Provide the (x, y) coordinate of the cell's center where the given text is located.  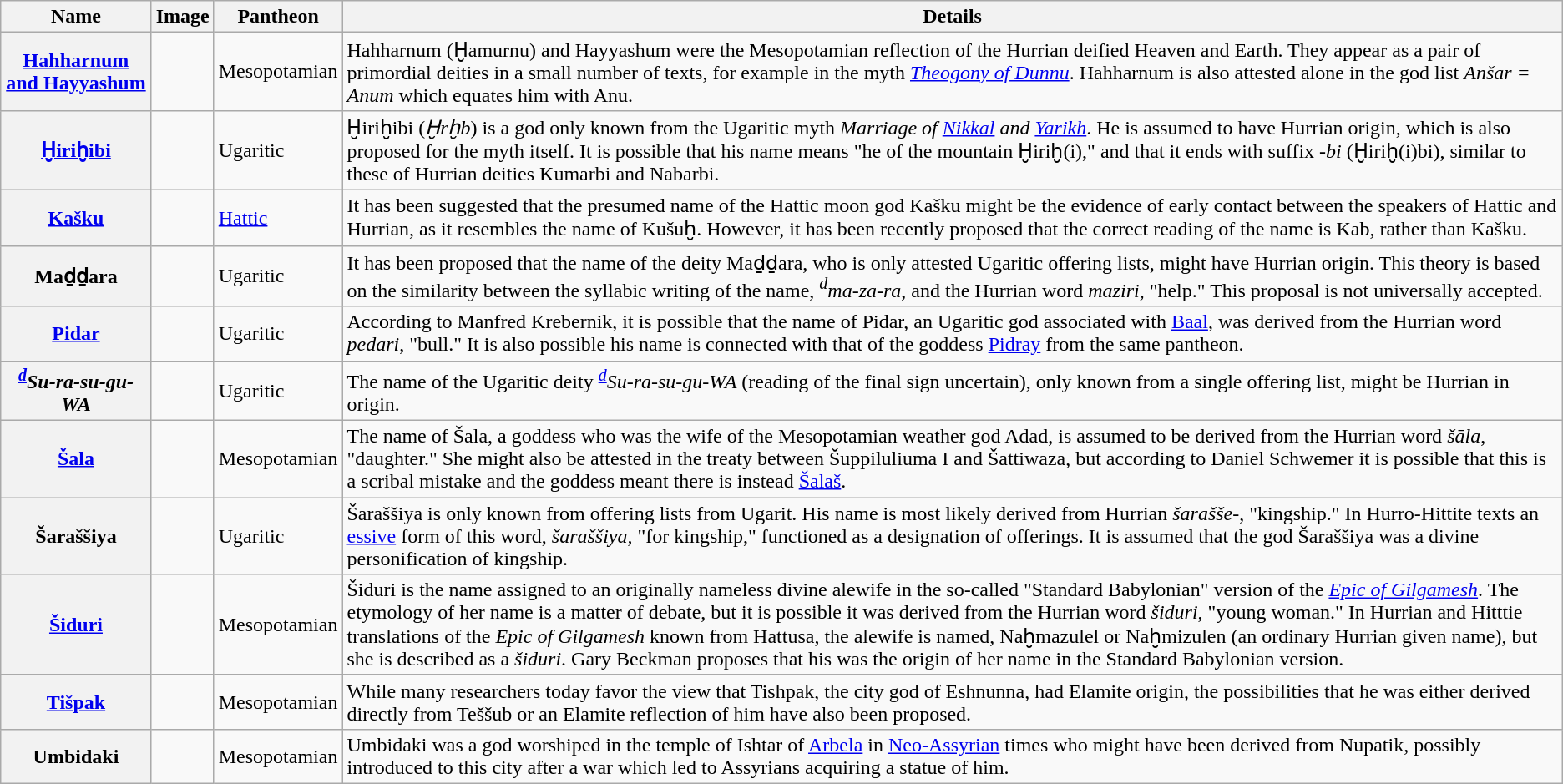
Umbidaki (76, 756)
Image (182, 17)
Šiduri (76, 625)
Name (76, 17)
Pidar (76, 334)
Ḫiriḫibi (76, 150)
Šaraššiya (76, 536)
Hattic (278, 217)
Pantheon (278, 17)
Hahharnum and Hayyashum (76, 72)
Details (952, 17)
Maḏḏara (76, 276)
Šala (76, 459)
Kašku (76, 217)
dSu-ra-su-gu-WA (76, 391)
Tišpak (76, 701)
